Return (x, y) of the center of cell containing provided text 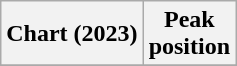
Chart (2023) (72, 34)
Peakposition (189, 34)
